Identify which cell holds the provided text, then report its (X, Y) central coordinate. 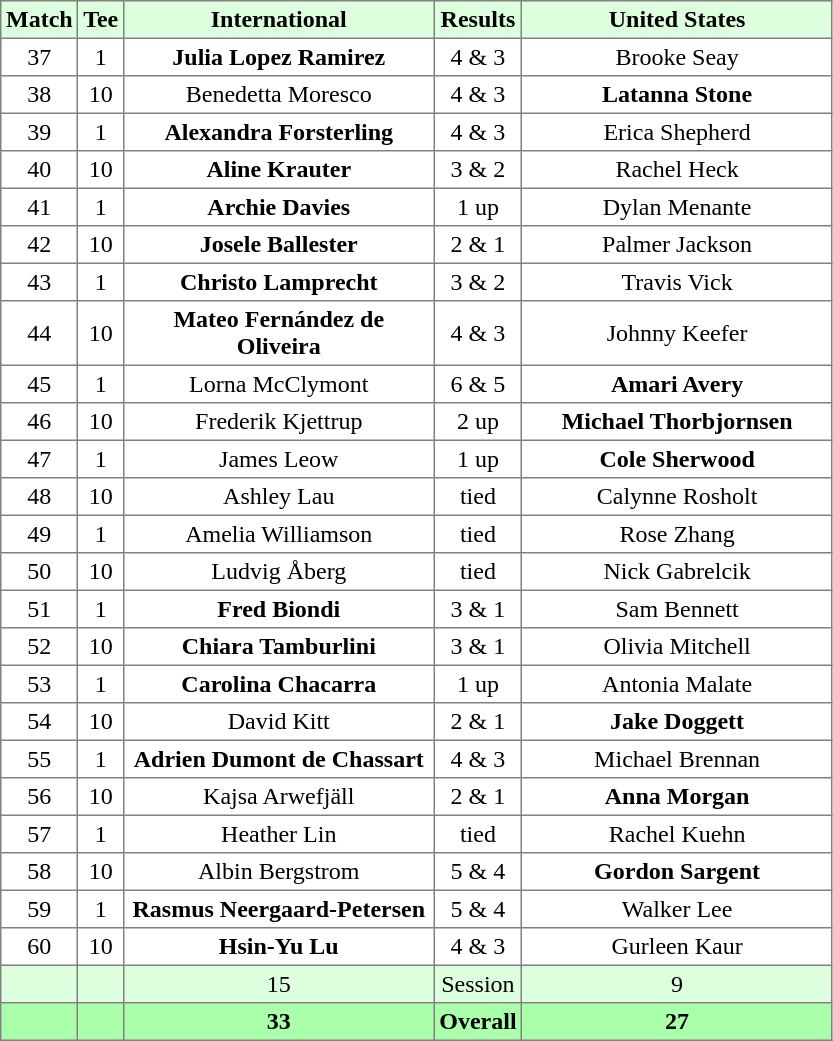
Dylan Menante (677, 207)
Kajsa Arwefjäll (279, 797)
Rose Zhang (677, 534)
50 (40, 572)
2 up (478, 422)
47 (40, 459)
Carolina Chacarra (279, 684)
59 (40, 909)
Antonia Malate (677, 684)
Amari Avery (677, 384)
Johnny Keefer (677, 333)
9 (677, 984)
Walker Lee (677, 909)
43 (40, 282)
51 (40, 609)
James Leow (279, 459)
6 & 5 (478, 384)
40 (40, 170)
Christo Lamprecht (279, 282)
Mateo Fernández de Oliveira (279, 333)
International (279, 20)
55 (40, 759)
Gurleen Kaur (677, 947)
60 (40, 947)
Gordon Sargent (677, 872)
Josele Ballester (279, 245)
Sam Bennett (677, 609)
Palmer Jackson (677, 245)
Adrien Dumont de Chassart (279, 759)
Erica Shepherd (677, 132)
Amelia Williamson (279, 534)
Cole Sherwood (677, 459)
53 (40, 684)
33 (279, 1022)
56 (40, 797)
Calynne Rosholt (677, 497)
41 (40, 207)
Chiara Tamburlini (279, 647)
39 (40, 132)
45 (40, 384)
44 (40, 333)
27 (677, 1022)
58 (40, 872)
52 (40, 647)
Overall (478, 1022)
Archie Davies (279, 207)
Frederik Kjettrup (279, 422)
46 (40, 422)
Lorna McClymont (279, 384)
Travis Vick (677, 282)
Julia Lopez Ramirez (279, 57)
Rachel Kuehn (677, 834)
Results (478, 20)
54 (40, 722)
Tee (101, 20)
48 (40, 497)
Olivia Mitchell (677, 647)
Alexandra Forsterling (279, 132)
49 (40, 534)
Fred Biondi (279, 609)
42 (40, 245)
Anna Morgan (677, 797)
57 (40, 834)
Albin Bergstrom (279, 872)
Michael Brennan (677, 759)
Rasmus Neergaard-Petersen (279, 909)
Ashley Lau (279, 497)
Heather Lin (279, 834)
Rachel Heck (677, 170)
15 (279, 984)
Nick Gabrelcik (677, 572)
Brooke Seay (677, 57)
Jake Doggett (677, 722)
Session (478, 984)
Aline Krauter (279, 170)
Latanna Stone (677, 95)
Match (40, 20)
David Kitt (279, 722)
37 (40, 57)
Benedetta Moresco (279, 95)
Ludvig Åberg (279, 572)
Hsin-Yu Lu (279, 947)
United States (677, 20)
38 (40, 95)
Michael Thorbjornsen (677, 422)
